Detect which cell encompasses the target text, then output its [X, Y] center coordinate. 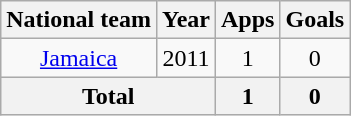
National team [79, 20]
Apps [248, 20]
Total [108, 96]
Goals [315, 20]
Jamaica [79, 58]
Year [186, 20]
2011 [186, 58]
